Return the (X, Y) coordinate for the center point of the cell that contains the specified text.  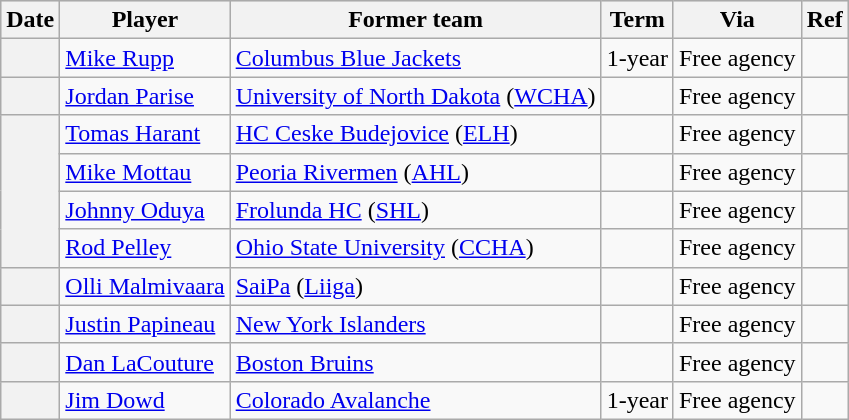
Justin Papineau (145, 324)
Jim Dowd (145, 400)
Player (145, 20)
SaiPa (Liiga) (416, 286)
Olli Malmivaara (145, 286)
Columbus Blue Jackets (416, 58)
Date (30, 20)
Peoria Rivermen (AHL) (416, 172)
Former team (416, 20)
Boston Bruins (416, 362)
Ohio State University (CCHA) (416, 248)
Dan LaCouture (145, 362)
Rod Pelley (145, 248)
Mike Mottau (145, 172)
Via (737, 20)
Mike Rupp (145, 58)
New York Islanders (416, 324)
University of North Dakota (WCHA) (416, 96)
Frolunda HC (SHL) (416, 210)
Johnny Oduya (145, 210)
Term (637, 20)
Ref (824, 20)
Tomas Harant (145, 134)
Jordan Parise (145, 96)
HC Ceske Budejovice (ELH) (416, 134)
Colorado Avalanche (416, 400)
